Return the (X, Y) coordinate for the center point of the cell that contains the specified text.  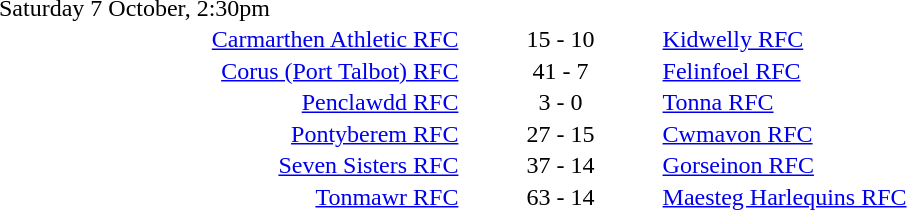
37 - 14 (560, 165)
41 - 7 (560, 71)
15 - 10 (560, 39)
3 - 0 (560, 103)
27 - 15 (560, 134)
